Scan for the cell matching the given text and deliver its [x, y] coordinate at center. 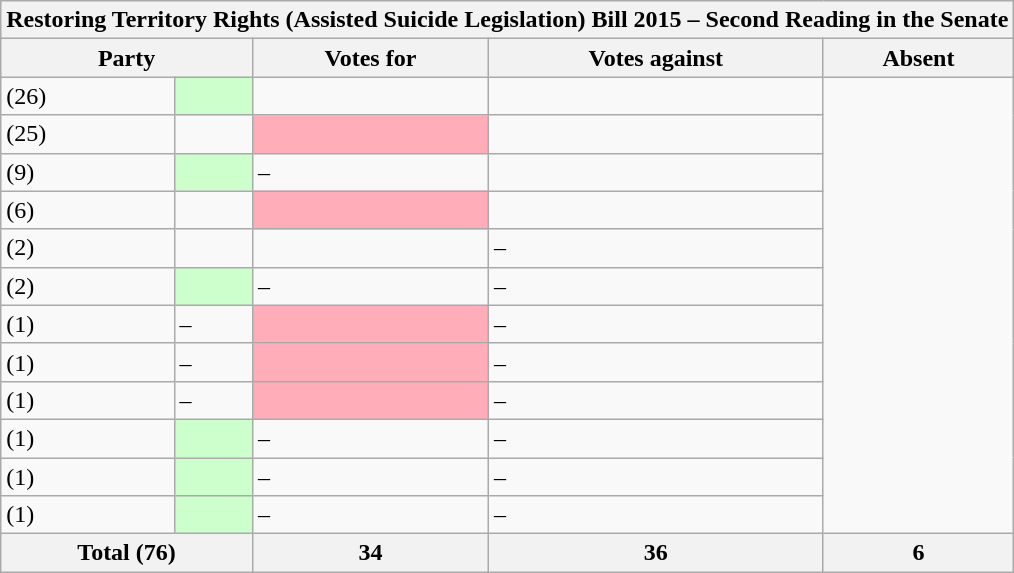
Votes for [370, 58]
(26) [88, 96]
6 [918, 553]
Restoring Territory Rights (Assisted Suicide Legislation) Bill 2015 – Second Reading in the Senate [508, 20]
(6) [88, 210]
34 [370, 553]
Party [127, 58]
(25) [88, 134]
Total (76) [127, 553]
36 [656, 553]
(9) [88, 172]
Absent [918, 58]
Votes against [656, 58]
